Scan for the cell matching the given text and deliver its [X, Y] coordinate at center. 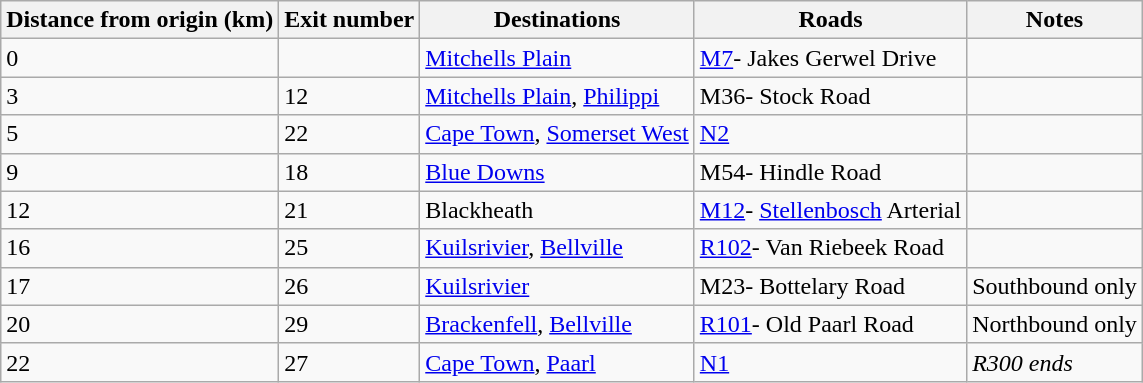
Distance from origin (km) [140, 20]
R101- Old Paarl Road [830, 324]
17 [140, 286]
18 [350, 172]
3 [140, 96]
Notes [1055, 20]
N2 [830, 134]
M23- Bottelary Road [830, 286]
16 [140, 248]
Mitchells Plain, Philippi [558, 96]
Kuilsrivier [558, 286]
5 [140, 134]
M36- Stock Road [830, 96]
29 [350, 324]
M7- Jakes Gerwel Drive [830, 58]
Cape Town, Paarl [558, 362]
20 [140, 324]
M54- Hindle Road [830, 172]
N1 [830, 362]
Destinations [558, 20]
0 [140, 58]
Kuilsrivier, Bellville [558, 248]
Northbound only [1055, 324]
Blackheath [558, 210]
27 [350, 362]
25 [350, 248]
26 [350, 286]
9 [140, 172]
21 [350, 210]
Mitchells Plain [558, 58]
Blue Downs [558, 172]
R102- Van Riebeek Road [830, 248]
Brackenfell, Bellville [558, 324]
Exit number [350, 20]
Cape Town, Somerset West [558, 134]
M12- Stellenbosch Arterial [830, 210]
Southbound only [1055, 286]
R300 ends [1055, 362]
Roads [830, 20]
